Output the [X, Y] coordinate of the center of the cell containing the given text.  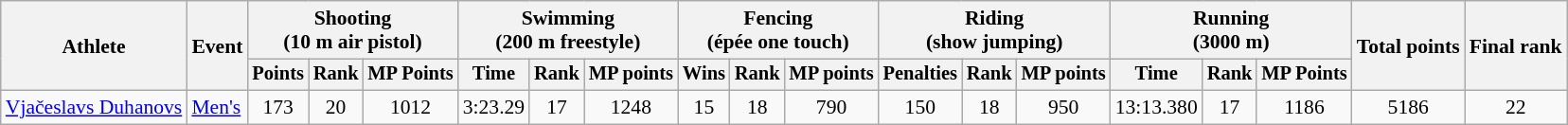
Points [277, 75]
Vjačeslavs Duhanovs [95, 108]
Shooting(10 m air pistol) [352, 30]
5186 [1409, 108]
Total points [1409, 45]
Men's [217, 108]
173 [277, 108]
150 [920, 108]
20 [336, 108]
1186 [1304, 108]
Fencing(épée one touch) [778, 30]
Athlete [95, 45]
950 [1064, 108]
Event [217, 45]
Running(3000 m) [1231, 30]
Riding(show jumping) [994, 30]
790 [831, 108]
22 [1516, 108]
13:13.380 [1157, 108]
1012 [410, 108]
Penalties [920, 75]
Swimming(200 m freestyle) [568, 30]
3:23.29 [494, 108]
1248 [631, 108]
Wins [704, 75]
Final rank [1516, 45]
15 [704, 108]
